Search for the cell housing the specified text and yield its [X, Y] center coordinate. 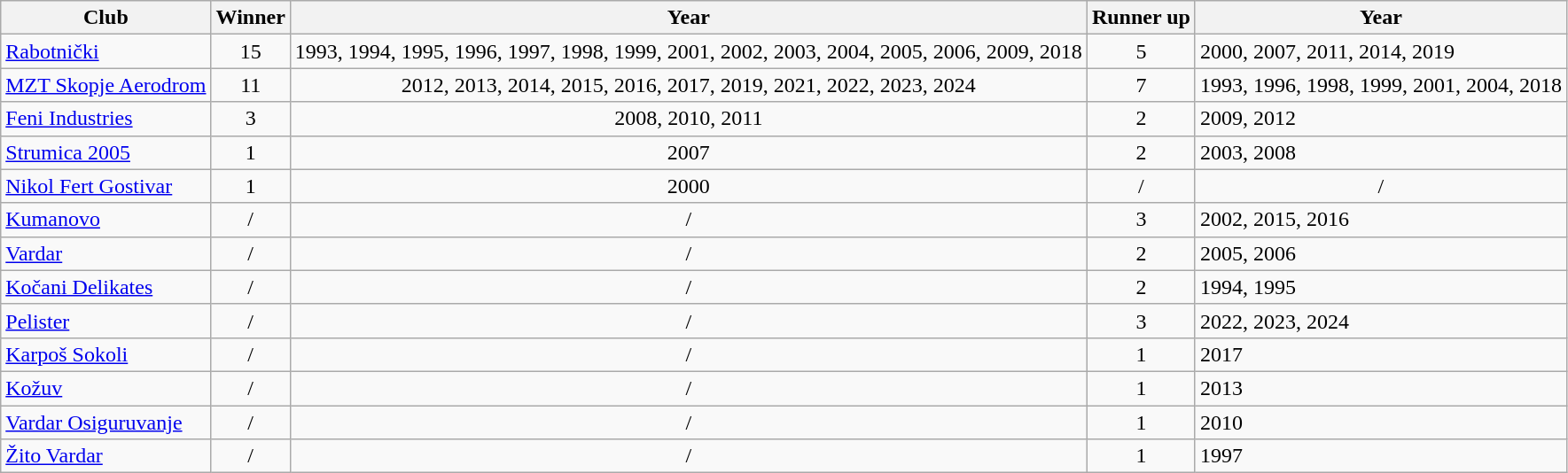
15 [250, 51]
Club [106, 18]
1994, 1995 [1381, 287]
Rabotnički [106, 51]
Kumanovo [106, 220]
Vardar [106, 253]
2022, 2023, 2024 [1381, 321]
MZT Skopje Aerodrom [106, 85]
1997 [1381, 456]
2009, 2012 [1381, 119]
2010 [1381, 423]
Nikol Fert Gostivar [106, 186]
1993, 1994, 1995, 1996, 1997, 1998, 1999, 2001, 2002, 2003, 2004, 2005, 2006, 2009, 2018 [688, 51]
Kočani Delikates [106, 287]
2002, 2015, 2016 [1381, 220]
2000, 2007, 2011, 2014, 2019 [1381, 51]
2000 [688, 186]
2012, 2013, 2014, 2015, 2016, 2017, 2019, 2021, 2022, 2023, 2024 [688, 85]
1993, 1996, 1998, 1999, 2001, 2004, 2018 [1381, 85]
11 [250, 85]
2008, 2010, 2011 [688, 119]
Pelister [106, 321]
2013 [1381, 388]
2007 [688, 152]
7 [1141, 85]
Karpoš Sokoli [106, 354]
2003, 2008 [1381, 152]
Feni Industries [106, 119]
Strumica 2005 [106, 152]
5 [1141, 51]
Winner [250, 18]
Žito Vardar [106, 456]
Runner up [1141, 18]
2005, 2006 [1381, 253]
Vardar Osiguruvanje [106, 423]
Kožuv [106, 388]
2017 [1381, 354]
